Return [X, Y] of the center of cell containing provided text 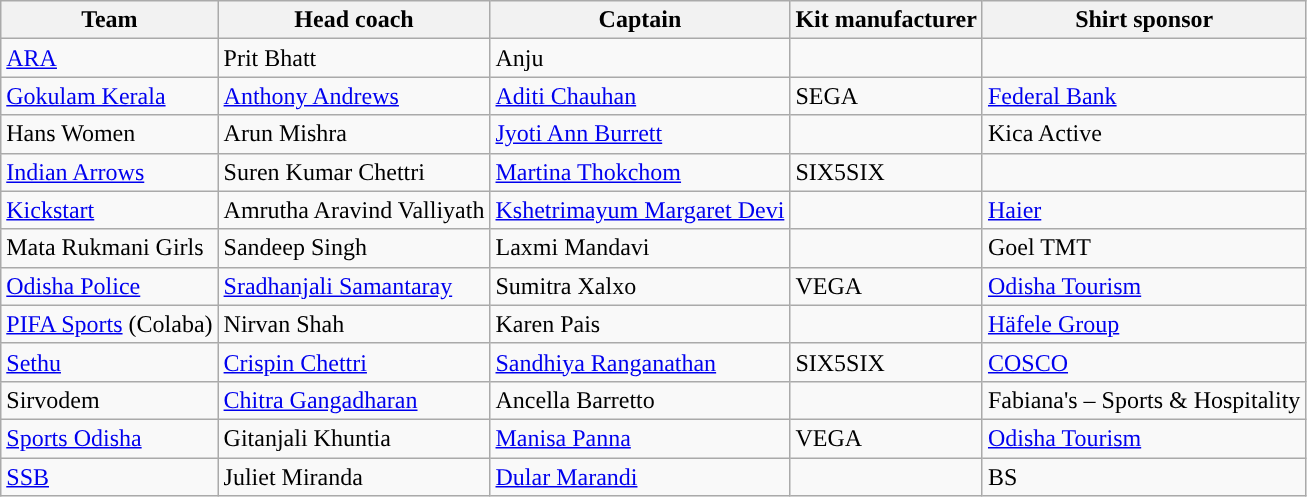
Chitra Gangadharan [354, 400]
Kica Active [1144, 134]
Manisa Panna [640, 438]
Karen Pais [640, 324]
Anthony Andrews [354, 96]
Mata Rukmani Girls [110, 248]
Nirvan Shah [354, 324]
Jyoti Ann Burrett [640, 134]
Head coach [354, 20]
SEGA [886, 96]
Sports Odisha [110, 438]
Arun Mishra [354, 134]
Gitanjali Khuntia [354, 438]
Prit Bhatt [354, 58]
Sandhiya Ranganathan [640, 362]
SSB [110, 477]
Shirt sponsor [1144, 20]
Aditi Chauhan [640, 96]
Indian Arrows [110, 172]
Sethu [110, 362]
BS [1144, 477]
Team [110, 20]
Juliet Miranda [354, 477]
Häfele Group [1144, 324]
Martina Thokchom [640, 172]
Sandeep Singh [354, 248]
Kickstart [110, 210]
Federal Bank [1144, 96]
Odisha Police [110, 286]
Kshetrimayum Margaret Devi [640, 210]
Sumitra Xalxo [640, 286]
Haier [1144, 210]
COSCO [1144, 362]
Captain [640, 20]
Sirvodem [110, 400]
Fabiana's – Sports & Hospitality [1144, 400]
Goel TMT [1144, 248]
Amrutha Aravind Valliyath [354, 210]
Crispin Chettri [354, 362]
PIFA Sports (Colaba) [110, 324]
ARA [110, 58]
Sradhanjali Samantaray [354, 286]
Anju [640, 58]
Kit manufacturer [886, 20]
Suren Kumar Chettri [354, 172]
Gokulam Kerala [110, 96]
Hans Women [110, 134]
Dular Marandi [640, 477]
Ancella Barretto [640, 400]
Laxmi Mandavi [640, 248]
